Capture the cell that displays the provided text and extract its [X, Y] central coordinate. 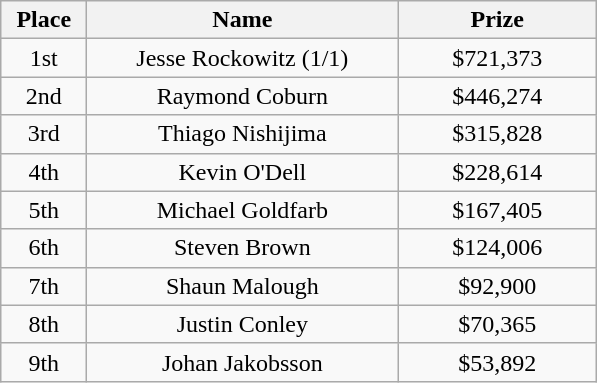
$70,365 [498, 324]
Place [44, 20]
2nd [44, 96]
6th [44, 248]
Justin Conley [242, 324]
8th [44, 324]
$124,006 [498, 248]
3rd [44, 134]
$446,274 [498, 96]
$721,373 [498, 58]
Thiago Nishijima [242, 134]
Raymond Coburn [242, 96]
Jesse Rockowitz (1/1) [242, 58]
$92,900 [498, 286]
Kevin O'Dell [242, 172]
$167,405 [498, 210]
7th [44, 286]
4th [44, 172]
5th [44, 210]
$315,828 [498, 134]
Shaun Malough [242, 286]
1st [44, 58]
Name [242, 20]
Steven Brown [242, 248]
$228,614 [498, 172]
$53,892 [498, 362]
Michael Goldfarb [242, 210]
9th [44, 362]
Prize [498, 20]
Johan Jakobsson [242, 362]
